Extract the [X, Y] coordinate from the center of the cell holding the provided text.  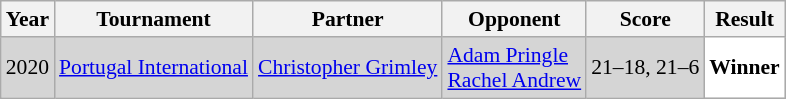
Christopher Grimley [348, 68]
Result [744, 19]
Score [645, 19]
Adam Pringle Rachel Andrew [514, 68]
Year [28, 19]
2020 [28, 68]
Opponent [514, 19]
21–18, 21–6 [645, 68]
Winner [744, 68]
Portugal International [154, 68]
Partner [348, 19]
Tournament [154, 19]
